Extract the (X, Y) coordinate from the center of the cell holding the provided text.  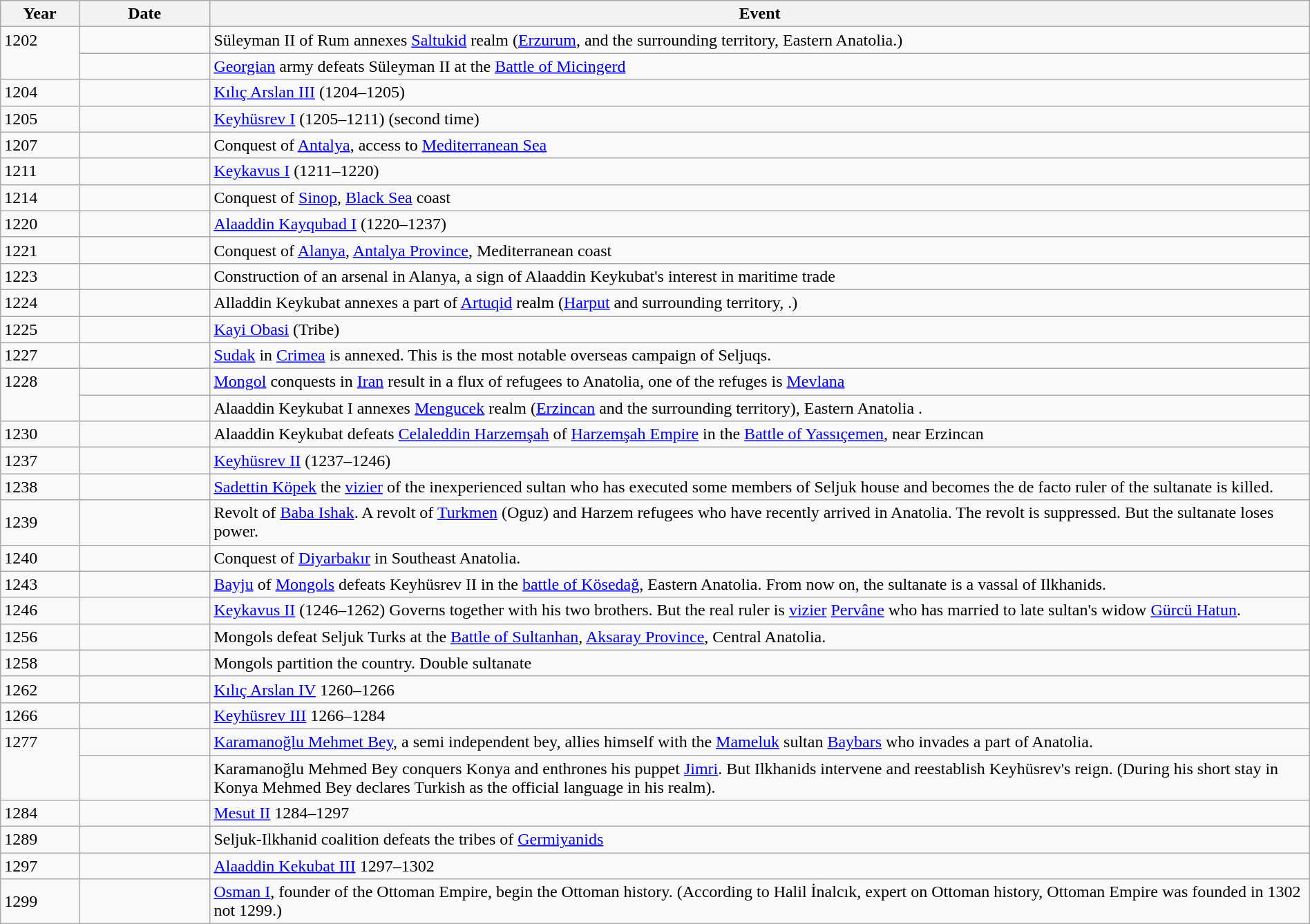
1228 (40, 395)
Alaaddin Keykubat I annexes Mengucek realm (Erzincan and the surrounding territory), Eastern Anatolia . (760, 408)
1258 (40, 663)
Keyhüsrev I (1205–1211) (second time) (760, 119)
Event (760, 14)
Conquest of Diyarbakır in Southeast Anatolia. (760, 558)
1214 (40, 198)
1238 (40, 487)
Conquest of Alanya, Antalya Province, Mediterranean coast (760, 250)
Sudak in Crimea is annexed. This is the most notable overseas campaign of Seljuqs. (760, 356)
1239 (40, 522)
1224 (40, 302)
Year (40, 14)
Alaaddin Kekubat III 1297–1302 (760, 866)
Alaaddin Keykubat defeats Celaleddin Harzemşah of Harzemşah Empire in the Battle of Yassıçemen, near Erzincan (760, 434)
1284 (40, 814)
1277 (40, 764)
Alaaddin Kayqubad I (1220–1237) (760, 224)
Date (144, 14)
Kayi Obasi (Tribe) (760, 329)
1299 (40, 902)
Mesut II 1284–1297 (760, 814)
Kılıç Arslan III (1204–1205) (760, 93)
1237 (40, 461)
1243 (40, 584)
1204 (40, 93)
Keyhüsrev III 1266–1284 (760, 715)
Construction of an arsenal in Alanya, a sign of Alaaddin Keykubat's interest in maritime trade (760, 276)
1246 (40, 610)
Seljuk-Ilkhanid coalition defeats the tribes of Germiyanids (760, 840)
Süleyman II of Rum annexes Saltukid realm (Erzurum, and the surrounding territory, Eastern Anatolia.) (760, 40)
1220 (40, 224)
Keyhüsrev II (1237–1246) (760, 461)
1227 (40, 356)
Conquest of Antalya, access to Mediterranean Sea (760, 145)
Keykavus I (1211–1220) (760, 171)
1289 (40, 840)
1266 (40, 715)
Karamanoğlu Mehmet Bey, a semi independent bey, allies himself with the Mameluk sultan Baybars who invades a part of Anatolia. (760, 742)
Alladdin Keykubat annexes a part of Artuqid realm (Harput and surrounding territory, .) (760, 302)
1240 (40, 558)
Georgian army defeats Süleyman II at the Battle of Micingerd (760, 66)
1211 (40, 171)
1223 (40, 276)
1207 (40, 145)
Kılıç Arslan IV 1260–1266 (760, 689)
Mongols partition the country. Double sultanate (760, 663)
1297 (40, 866)
1230 (40, 434)
1256 (40, 637)
1225 (40, 329)
1262 (40, 689)
Bayju of Mongols defeats Keyhüsrev II in the battle of Kösedağ, Eastern Anatolia. From now on, the sultanate is a vassal of Ilkhanids. (760, 584)
1205 (40, 119)
Conquest of Sinop, Black Sea coast (760, 198)
1202 (40, 53)
Mongol conquests in Iran result in a flux of refugees to Anatolia, one of the refuges is Mevlana (760, 382)
1221 (40, 250)
Mongols defeat Seljuk Turks at the Battle of Sultanhan, Aksaray Province, Central Anatolia. (760, 637)
